Pinpoint the cell where the given text exists, returning its (x, y) midpoint coordinate. 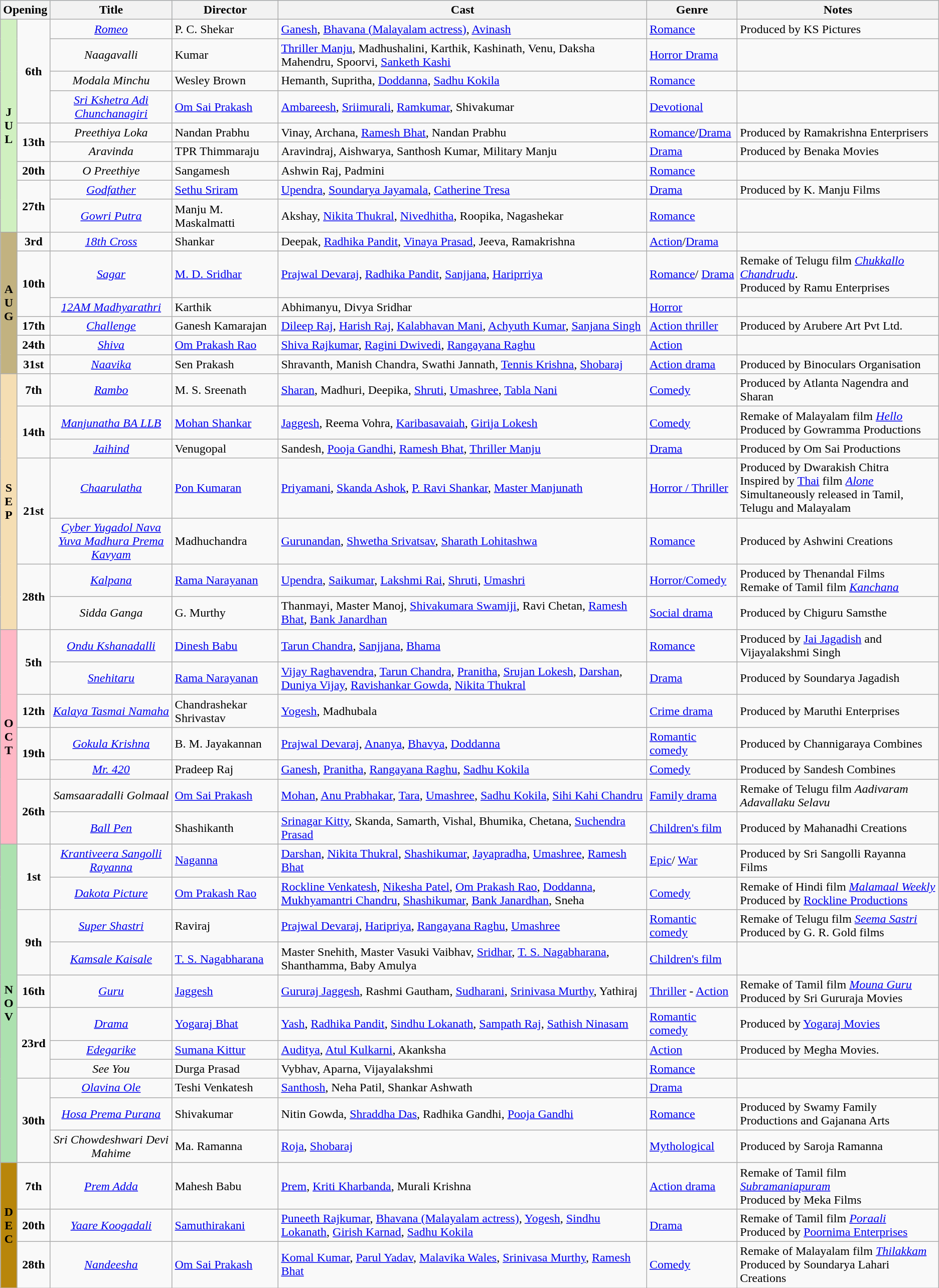
Yogesh, Madhubala (462, 710)
Mohan, Anu Prabhakar, Tara, Umashree, Sadhu Kokila, Sihi Kahi Chandru (462, 795)
Prajwal Devaraj, Radhika Pandit, Sanjjana, Hariprriya (462, 274)
Title (111, 10)
Produced by Ramakrishna Enterprisers (838, 132)
6th (34, 71)
Dakota Picture (111, 893)
10th (34, 283)
Opening (25, 10)
Produced by Mahanadhi Creations (838, 828)
Master Snehith, Master Vasuki Vaibhav, Sridhar, T. S. Nagabharana, Shanthamma, Baby Amulya (462, 958)
Shivakumar (225, 1114)
Raviraj (225, 926)
13th (34, 142)
Naavika (111, 364)
Horror/Comedy (692, 580)
Produced by Sri Sangolli Rayanna Films (838, 861)
Aravindraj, Aishwarya, Santhosh Kumar, Military Manju (462, 152)
Aravinda (111, 152)
Ma. Ramanna (225, 1146)
Samuthirakani (225, 1225)
Roja, Shobaraj (462, 1146)
Shashikanth (225, 828)
Prem, Kriti Kharbanda, Murali Krishna (462, 1186)
Kalpana (111, 580)
Rambo (111, 390)
Produced by Swamy Family Productions and Gajanana Arts (838, 1114)
Produced by Binoculars Organisation (838, 364)
Yash, Radhika Pandit, Sindhu Lokanath, Sampath Raj, Sathish Ninasam (462, 1024)
Mythological (692, 1146)
Vinay, Archana, Ramesh Bhat, Nandan Prabhu (462, 132)
Jaihind (111, 449)
SEP (9, 502)
Snehitaru (111, 678)
Prajwal Devaraj, Ananya, Bhavya, Doddanna (462, 744)
1st (34, 877)
NOV (9, 1004)
T. S. Nagabharana (225, 958)
Samsaaradalli Golmaal (111, 795)
Vijay Raghavendra, Tarun Chandra, Pranitha, Srujan Lokesh, Darshan, Duniya Vijay, Ravishankar Gowda, Nikita Thukral (462, 678)
Godfather (111, 190)
Madhuchandra (225, 541)
Challenge (111, 326)
Thriller - Action (692, 991)
P. C. Shekar (225, 29)
Yogaraj Bhat (225, 1024)
OCT (9, 737)
Komal Kumar, Parul Yadav, Malavika Wales, Srinivasa Murthy, Ramesh Bhat (462, 1264)
30th (34, 1120)
Nandan Prabhu (225, 132)
18th Cross (111, 241)
Crime drama (692, 710)
B. M. Jayakannan (225, 744)
M. S. Sreenath (225, 390)
5th (34, 662)
JUL (9, 126)
Thanmayi, Master Manoj, Shivakumara Swamiji, Ravi Chetan, Ramesh Bhat, Bank Janardhan (462, 613)
Sagar (111, 274)
9th (34, 942)
Produced by Jai Jagadish and Vijayalakshmi Singh (838, 645)
Olavina Ole (111, 1088)
Ambareesh, Sriimurali, Ramkumar, Shivakumar (462, 106)
Durga Prasad (225, 1069)
Romance/ Drama (692, 274)
Hosa Prema Purana (111, 1114)
Chandrashekar Shrivastav (225, 710)
Gokula Krishna (111, 744)
Epic/ War (692, 861)
Romance/Drama (692, 132)
17th (34, 326)
Deepak, Radhika Pandit, Vinaya Prasad, Jeeva, Ramakrishna (462, 241)
AUG (9, 303)
24th (34, 345)
Shiva Rajkumar, Ragini Dwivedi, Rangayana Raghu (462, 345)
Tarun Chandra, Sanjjana, Bhama (462, 645)
Dileep Raj, Harish Raj, Kalabhavan Mani, Achyuth Kumar, Sanjana Singh (462, 326)
Produced by Benaka Movies (838, 152)
Horror Drama (692, 55)
Santhosh, Neha Patil, Shankar Ashwath (462, 1088)
Horror / Thriller (692, 488)
19th (34, 753)
Prajwal Devaraj, Haripriya, Rangayana Raghu, Umashree (462, 926)
Family drama (692, 795)
Puneeth Rajkumar, Bhavana (Malayalam actress), Yogesh, Sindhu Lokanath, Girish Karnad, Sadhu Kokila (462, 1225)
Thriller Manju, Madhushalini, Karthik, Kashinath, Venu, Daksha Mahendru, Spoorvi, Sanketh Kashi (462, 55)
Director (225, 10)
Produced by Arubere Art Pvt Ltd. (838, 326)
Prem Adda (111, 1186)
Shiva (111, 345)
Produced by Sandesh Combines (838, 769)
Kumar (225, 55)
Ganesh, Bhavana (Malayalam actress), Avinash (462, 29)
Gururaj Jaggesh, Rashmi Gautham, Sudharani, Srinivasa Murthy, Yathiraj (462, 991)
Pon Kumaran (225, 488)
Remake of Malayalam film Thilakkam Produced by Soundarya Lahari Creations (838, 1264)
Mr. 420 (111, 769)
Horror (692, 307)
16th (34, 991)
23rd (34, 1043)
Sandesh, Pooja Gandhi, Ramesh Bhat, Thriller Manju (462, 449)
Ball Pen (111, 828)
Modala Minchu (111, 81)
Produced by Maruthi Enterprises (838, 710)
Produced by Soundarya Jagadish (838, 678)
Action thriller (692, 326)
O Preethiye (111, 171)
Remake of Telugu film Chukkallo Chandrudu. Produced by Ramu Enterprises (838, 274)
31st (34, 364)
Remake of Malayalam film Hello Produced by Gowramma Productions (838, 422)
Produced by Yogaraj Movies (838, 1024)
TPR Thimmaraju (225, 152)
Karthik (225, 307)
Produced by Atlanta Nagendra and Sharan (838, 390)
Yaare Koogadali (111, 1225)
Ganesh Kamarajan (225, 326)
Manju M. Maskalmatti (225, 216)
Produced by K. Manju Films (838, 190)
Naganna (225, 861)
Ganesh, Pranitha, Rangayana Raghu, Sadhu Kokila (462, 769)
Sethu Sriram (225, 190)
Manjunatha BA LLB (111, 422)
Jaggesh, Reema Vohra, Karibasavaiah, Girija Lokesh (462, 422)
Produced by Dwarakish Chitra Inspired by Thai film Alone Simultaneously released in Tamil, Telugu and Malayalam (838, 488)
Remake of Tamil film Poraali Produced by Poornima Enterprises (838, 1225)
Pradeep Raj (225, 769)
Rockline Venkatesh, Nikesha Patel, Om Prakash Rao, Doddanna, Mukhyamantri Chandru, Shashikumar, Bank Janardhan, Sneha (462, 893)
21st (34, 511)
12th (34, 710)
Abhimanyu, Divya Sridhar (462, 307)
Srinagar Kitty, Skanda, Samarth, Vishal, Bhumika, Chetana, Suchendra Prasad (462, 828)
Produced by Channigaraya Combines (838, 744)
Sharan, Madhuri, Deepika, Shruti, Umashree, Tabla Nani (462, 390)
Hemanth, Supritha, Doddanna, Sadhu Kokila (462, 81)
Super Shastri (111, 926)
Sen Prakash (225, 364)
Vybhav, Aparna, Vijayalakshmi (462, 1069)
Sangamesh (225, 171)
Gurunandan, Shwetha Srivatsav, Sharath Lohitashwa (462, 541)
Teshi Venkatesh (225, 1088)
Sri Chowdeshwari Devi Mahime (111, 1146)
Produced by Chiguru Samsthe (838, 613)
Remake of Hindi film Malamaal Weekly Produced by Rockline Productions (838, 893)
Sidda Ganga (111, 613)
Auditya, Atul Kulkarni, Akanksha (462, 1050)
Naagavalli (111, 55)
26th (34, 811)
M. D. Sridhar (225, 274)
G. Murthy (225, 613)
3rd (34, 241)
Remake of Tamil film Mouna Guru Produced by Sri Gururaja Movies (838, 991)
Cast (462, 10)
Upendra, Soundarya Jayamala, Catherine Tresa (462, 190)
Produced by Om Sai Productions (838, 449)
Remake of Tamil film Subramaniapuram Produced by Meka Films (838, 1186)
Ondu Kshanadalli (111, 645)
Produced by KS Pictures (838, 29)
Produced by Saroja Ramanna (838, 1146)
Darshan, Nikita Thukral, Shashikumar, Jayapradha, Umashree, Ramesh Bhat (462, 861)
Sri Kshetra Adi Chunchanagiri (111, 106)
Genre (692, 10)
See You (111, 1069)
Remake of Telugu film Seema Sastri Produced by G. R. Gold films (838, 926)
Mahesh Babu (225, 1186)
Jaggesh (225, 991)
Guru (111, 991)
Social drama (692, 613)
Remake of Telugu film Aadivaram Adavallaku Selavu (838, 795)
Edegarike (111, 1050)
Krantiveera Sangolli Rayanna (111, 861)
Produced by Megha Movies. (838, 1050)
Produced by Ashwini Creations (838, 541)
Sumana Kittur (225, 1050)
Akshay, Nikita Thukral, Nivedhitha, Roopika, Nagashekar (462, 216)
Kalaya Tasmai Namaha (111, 710)
Mohan Shankar (225, 422)
Wesley Brown (225, 81)
Gowri Putra (111, 216)
Chaarulatha (111, 488)
Kamsale Kaisale (111, 958)
Devotional (692, 106)
Shankar (225, 241)
Upendra, Saikumar, Lakshmi Rai, Shruti, Umashri (462, 580)
Cyber Yugadol Nava Yuva Madhura Prema Kavyam (111, 541)
Preethiya Loka (111, 132)
Notes (838, 10)
27th (34, 206)
12AM Madhyarathri (111, 307)
Priyamani, Skanda Ashok, P. Ravi Shankar, Master Manjunath (462, 488)
Action/Drama (692, 241)
14th (34, 433)
Venugopal (225, 449)
Nandeesha (111, 1264)
Dinesh Babu (225, 645)
Ashwin Raj, Padmini (462, 171)
Produced by Thenandal Films Remake of Tamil film Kanchana (838, 580)
Nitin Gowda, Shraddha Das, Radhika Gandhi, Pooja Gandhi (462, 1114)
DEC (9, 1225)
Shravanth, Manish Chandra, Swathi Jannath, Tennis Krishna, Shobaraj (462, 364)
Romeo (111, 29)
